Capture the cell that displays the provided text and extract its (X, Y) central coordinate. 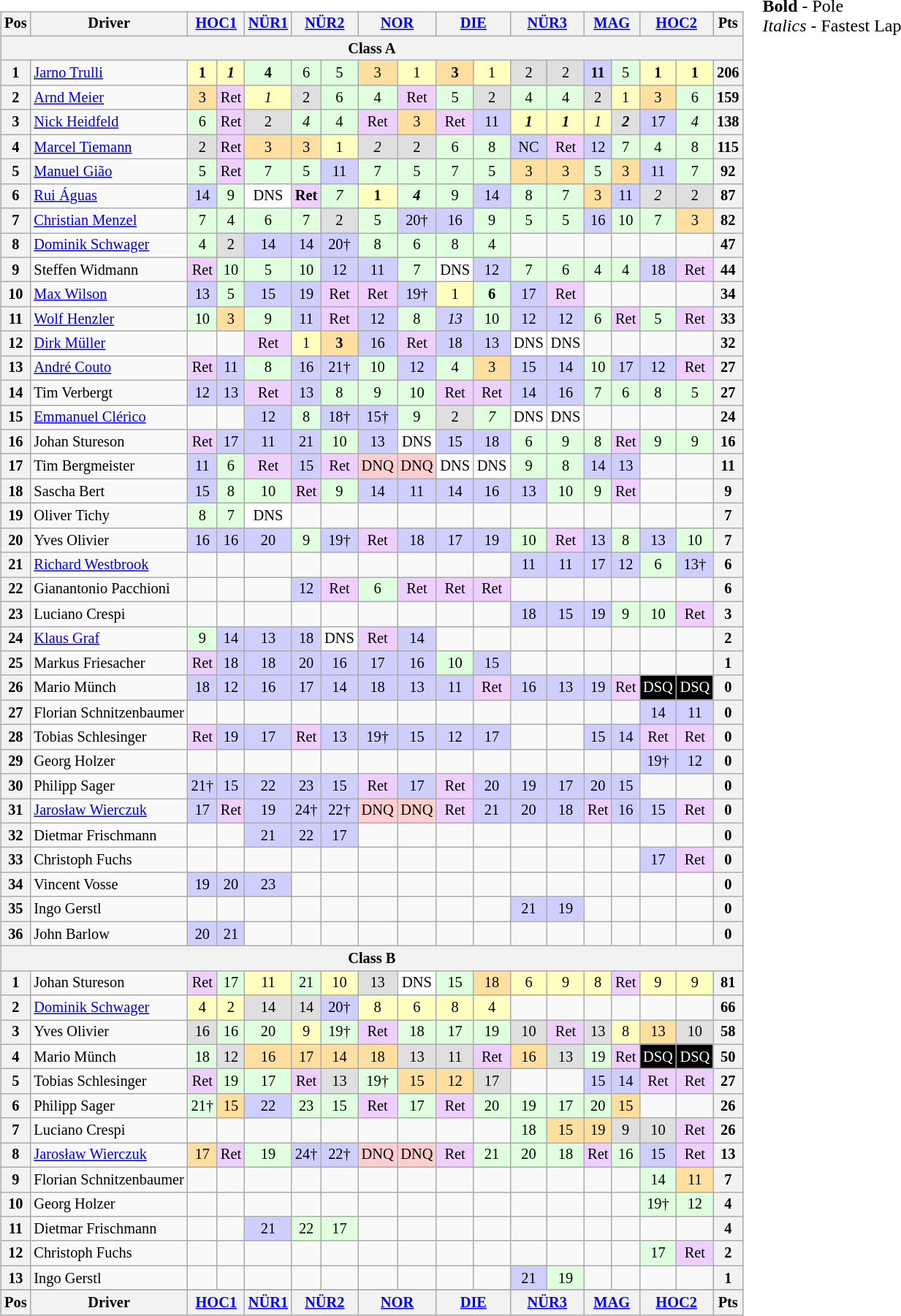
Oliver Tichy (108, 516)
Class A (371, 48)
206 (728, 73)
31 (15, 811)
58 (728, 1032)
Gianantonio Pacchioni (108, 590)
Dirk Müller (108, 343)
Max Wilson (108, 294)
Sascha Bert (108, 491)
Christian Menzel (108, 221)
115 (728, 147)
66 (728, 1008)
92 (728, 172)
25 (15, 663)
28 (15, 737)
Arnd Meier (108, 98)
Manuel Gião (108, 172)
Markus Friesacher (108, 663)
Klaus Graf (108, 639)
Tim Bergmeister (108, 466)
44 (728, 270)
Tim Verbergt (108, 392)
15† (378, 417)
138 (728, 122)
81 (728, 983)
Jarno Trulli (108, 73)
50 (728, 1057)
35 (15, 909)
13† (695, 565)
Richard Westbrook (108, 565)
159 (728, 98)
Nick Heidfeld (108, 122)
NC (528, 147)
Wolf Henzler (108, 319)
Emmanuel Clérico (108, 417)
87 (728, 196)
Rui Águas (108, 196)
Class B (371, 959)
47 (728, 246)
30 (15, 786)
Marcel Tiemann (108, 147)
36 (15, 934)
82 (728, 221)
Vincent Vosse (108, 885)
29 (15, 761)
André Couto (108, 368)
Steffen Widmann (108, 270)
18† (339, 417)
John Barlow (108, 934)
